Search for the cell housing the specified text and yield its [X, Y] center coordinate. 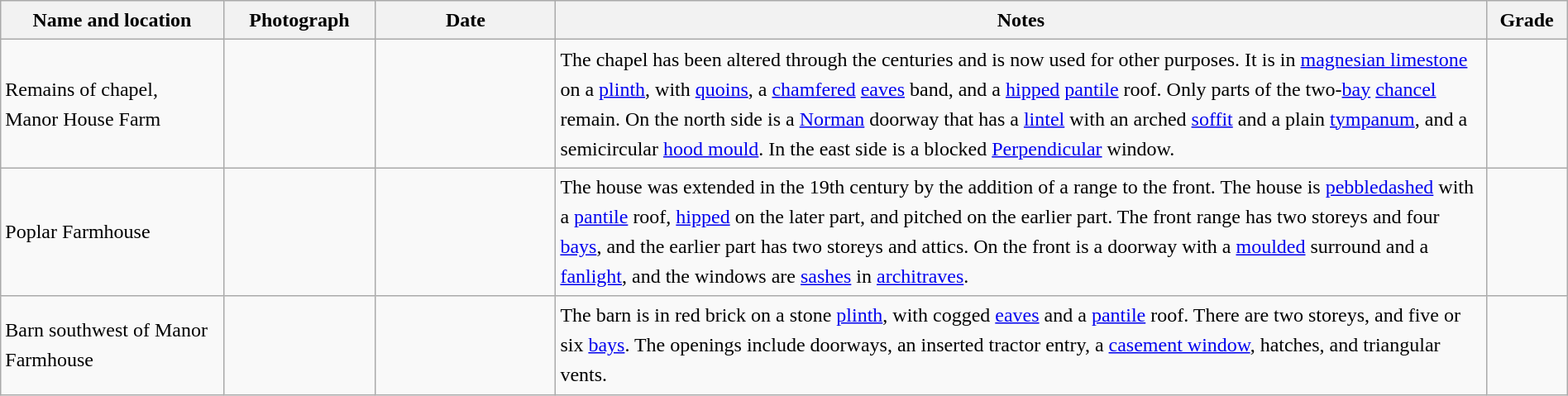
Name and location [112, 20]
Notes [1021, 20]
Barn southwest of Manor Farmhouse [112, 346]
Date [466, 20]
Photograph [299, 20]
Remains of chapel,Manor House Farm [112, 104]
Grade [1527, 20]
Poplar Farmhouse [112, 231]
